Return (X, Y) of the center of cell containing provided text 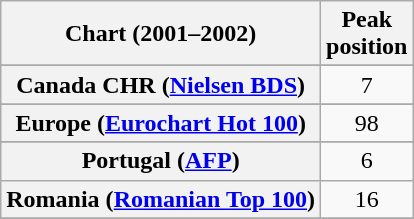
Chart (2001–2002) (161, 34)
6 (367, 161)
16 (367, 199)
Romania (Romanian Top 100) (161, 199)
Portugal (AFP) (161, 161)
98 (367, 123)
Europe (Eurochart Hot 100) (161, 123)
Canada CHR (Nielsen BDS) (161, 85)
Peakposition (367, 34)
7 (367, 85)
